Find where the given text appears and provide that cell's center as [X, Y] coordinate. 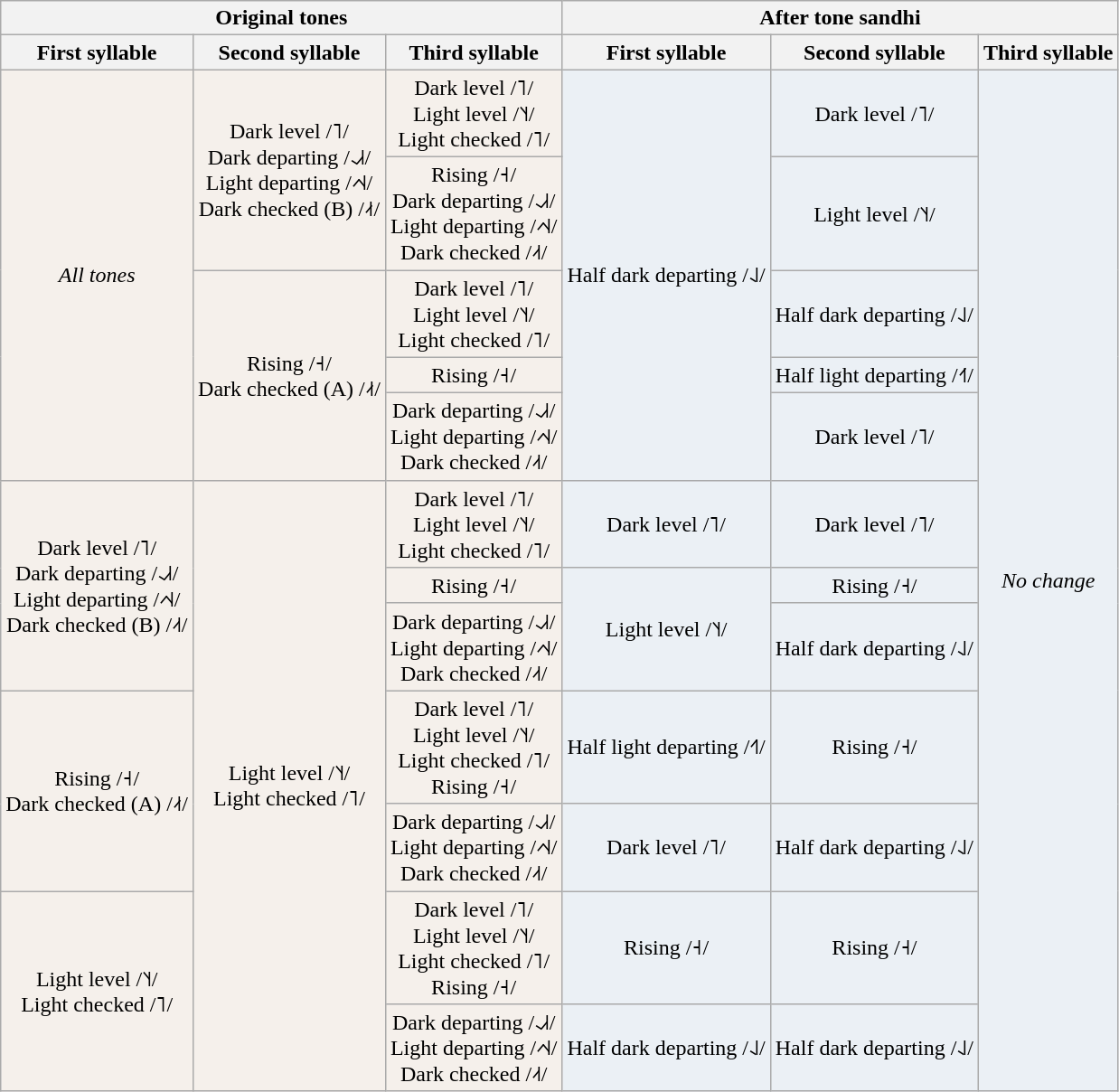
All tones [98, 275]
No change [1048, 580]
After tone sandhi [841, 18]
Rising /˧/Dark departing /˨˩˧/Light departing /˨˦˨/Dark checked /˨˦/ [474, 213]
Original tones [282, 18]
